Locate the cell with the specified text and output its (X, Y) center coordinate. 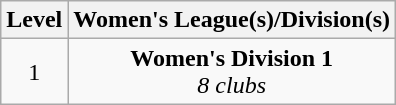
Level (34, 20)
Women's League(s)/Division(s) (232, 20)
1 (34, 72)
Women's Division 18 clubs (232, 72)
